Identify which cell holds the provided text, then report its [X, Y] central coordinate. 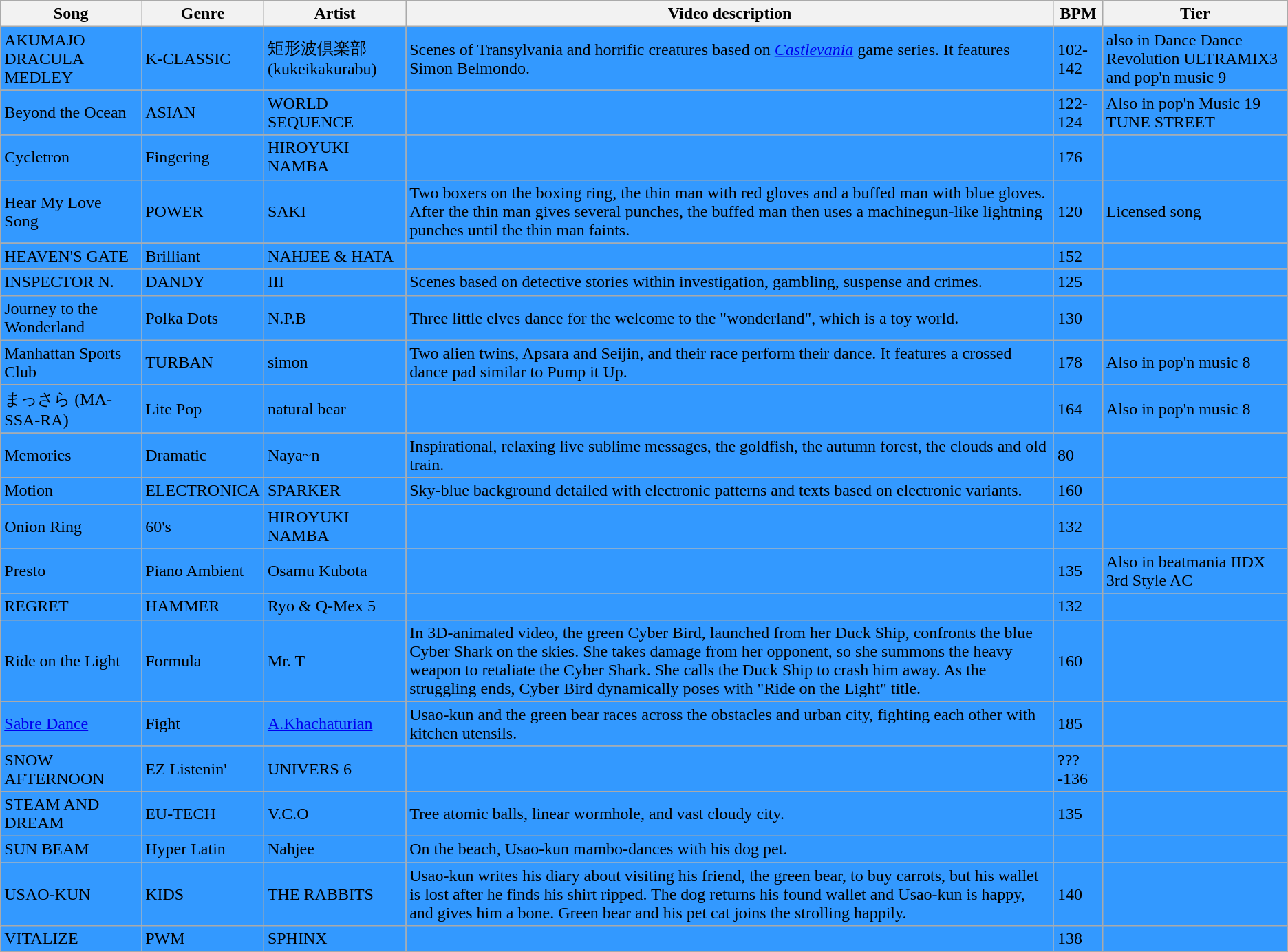
NAHJEE & HATA [334, 256]
simon [334, 362]
Tree atomic balls, linear wormhole, and vast cloudy city. [730, 814]
130 [1077, 318]
Two alien twins, Apsara and Seijin, and their race perform their dance. It features a crossed dance pad similar to Pump it Up. [730, 362]
N.P.B [334, 318]
DANDY [203, 282]
Osamu Kubota [334, 571]
Inspirational, relaxing live sublime messages, the goldfish, the autumn forest, the clouds and old train. [730, 456]
Genre [203, 14]
Memories [72, 456]
Scenes based on detective stories within investigation, gambling, suspense and crimes. [730, 282]
Ryo & Q-Mex 5 [334, 606]
INSPECTOR N. [72, 282]
KIDS [203, 893]
EU-TECH [203, 814]
Mr. T [334, 661]
On the beach, Usao-kun mambo-dances with his dog pet. [730, 849]
Hear My Love Song [72, 211]
UNIVERS 6 [334, 768]
Journey to the Wonderland [72, 318]
V.C.O [334, 814]
SNOW AFTERNOON [72, 768]
Onion Ring [72, 526]
VITALIZE [72, 939]
Dramatic [203, 456]
ASIAN [203, 113]
AKUMAJO DRACULA MEDLEY [72, 59]
SUN BEAM [72, 849]
Song [72, 14]
BPM [1077, 14]
138 [1077, 939]
HEAVEN'S GATE [72, 256]
III [334, 282]
Three little elves dance for the welcome to the "wonderland", which is a toy world. [730, 318]
Video description [730, 14]
Presto [72, 571]
also in Dance Dance Revolution ULTRAMIX3 and pop'n music 9 [1194, 59]
60's [203, 526]
Polka Dots [203, 318]
SPHINX [334, 939]
Manhattan Sports Club [72, 362]
Sky-blue background detailed with electronic patterns and texts based on electronic variants. [730, 491]
Brilliant [203, 256]
Usao-kun and the green bear races across the obstacles and urban city, fighting each other with kitchen utensils. [730, 724]
Naya~n [334, 456]
ELECTRONICA [203, 491]
Also in pop'n Music 19 TUNE STREET [1194, 113]
140 [1077, 893]
USAO-KUN [72, 893]
Formula [203, 661]
176 [1077, 157]
185 [1077, 724]
WORLD SEQUENCE [334, 113]
Fight [203, 724]
Beyond the Ocean [72, 113]
Tier [1194, 14]
178 [1077, 362]
HAMMER [203, 606]
STEAM AND DREAM [72, 814]
REGRET [72, 606]
Motion [72, 491]
Also in beatmania IIDX 3rd Style AC [1194, 571]
まっさら (MA-SSA-RA) [72, 409]
Sabre Dance [72, 724]
152 [1077, 256]
Piano Ambient [203, 571]
Scenes of Transylvania and horrific creatures based on Castlevania game series. It features Simon Belmondo. [730, 59]
A.Khachaturian [334, 724]
80 [1077, 456]
EZ Listenin' [203, 768]
natural bear [334, 409]
THE RABBITS [334, 893]
SPARKER [334, 491]
TURBAN [203, 362]
Nahjee [334, 849]
PWM [203, 939]
102-142 [1077, 59]
Licensed song [1194, 211]
Ride on the Light [72, 661]
120 [1077, 211]
Lite Pop [203, 409]
125 [1077, 282]
K-CLASSIC [203, 59]
122-124 [1077, 113]
SAKI [334, 211]
Artist [334, 14]
矩形波倶楽部 (kukeikakurabu) [334, 59]
Fingering [203, 157]
???-136 [1077, 768]
Cycletron [72, 157]
Hyper Latin [203, 849]
POWER [203, 211]
164 [1077, 409]
